For the text-containing cell, return its midpoint in (X, Y) coordinate format. 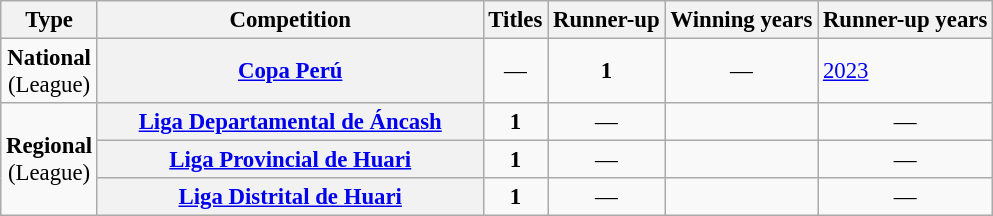
Copa Perú (290, 72)
Liga Provincial de Huari (290, 160)
Competition (290, 20)
Winning years (742, 20)
Liga Departamental de Áncash (290, 122)
Runner-up years (906, 20)
Regional(League) (50, 160)
Runner-up (606, 20)
Titles (516, 20)
2023 (906, 72)
Liga Distrital de Huari (290, 197)
Type (50, 20)
National(League) (50, 72)
